Provide the [X, Y] coordinate of the cell's center where the given text is located.  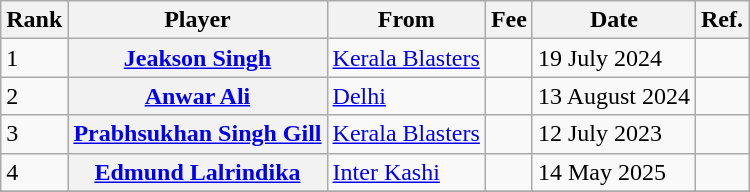
4 [34, 172]
19 July 2024 [614, 58]
Player [198, 20]
Inter Kashi [406, 172]
3 [34, 134]
Anwar Ali [198, 96]
13 August 2024 [614, 96]
Edmund Lalrindika [198, 172]
Prabhsukhan Singh Gill [198, 134]
1 [34, 58]
Ref. [722, 20]
Rank [34, 20]
2 [34, 96]
Fee [508, 20]
From [406, 20]
Delhi [406, 96]
Date [614, 20]
Jeakson Singh [198, 58]
14 May 2025 [614, 172]
12 July 2023 [614, 134]
